Identify which cell holds the provided text, then report its [x, y] central coordinate. 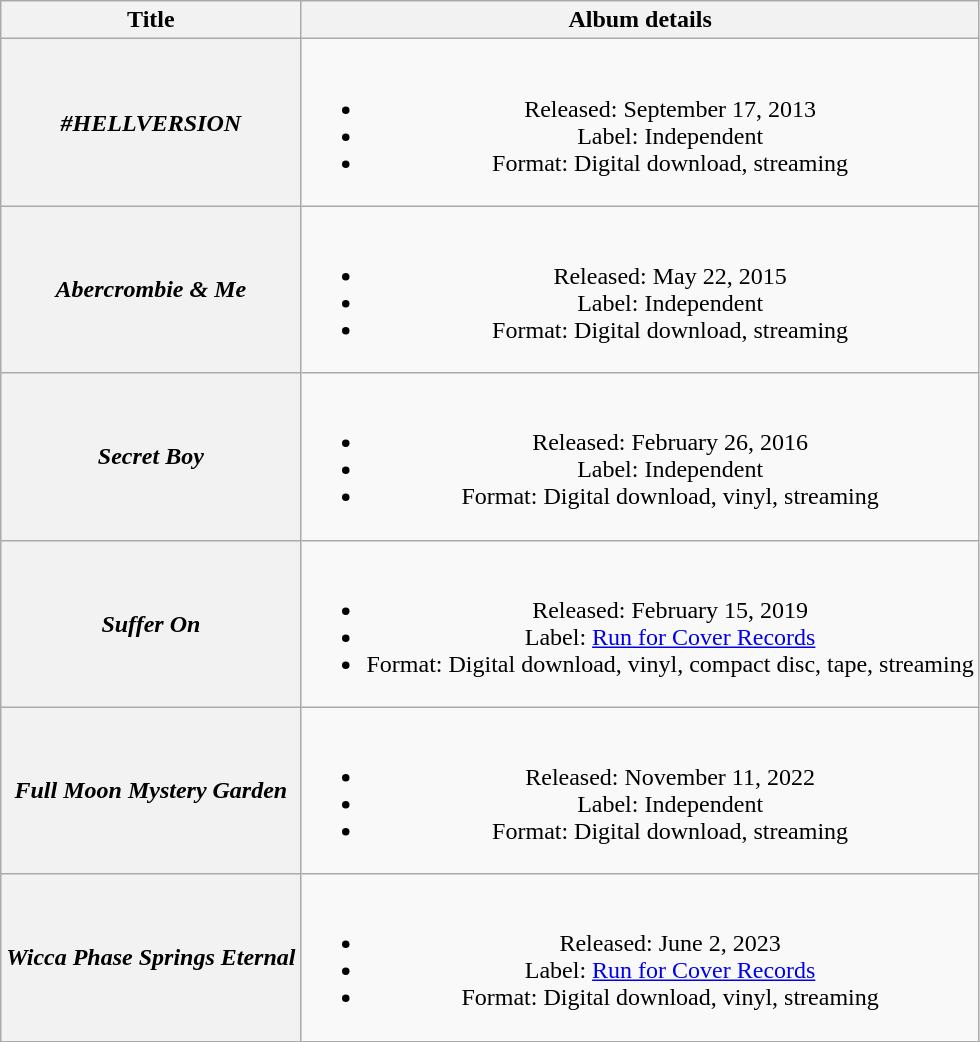
Secret Boy [151, 456]
Album details [640, 20]
Released: June 2, 2023Label: Run for Cover RecordsFormat: Digital download, vinyl, streaming [640, 958]
Suffer On [151, 624]
Released: February 15, 2019Label: Run for Cover RecordsFormat: Digital download, vinyl, compact disc, tape, streaming [640, 624]
Released: May 22, 2015Label: IndependentFormat: Digital download, streaming [640, 290]
#HELLVERSION [151, 122]
Released: September 17, 2013Label: IndependentFormat: Digital download, streaming [640, 122]
Full Moon Mystery Garden [151, 790]
Abercrombie & Me [151, 290]
Released: February 26, 2016Label: IndependentFormat: Digital download, vinyl, streaming [640, 456]
Title [151, 20]
Wicca Phase Springs Eternal [151, 958]
Released: November 11, 2022Label: IndependentFormat: Digital download, streaming [640, 790]
